Scan for the cell matching the given text and deliver its (x, y) coordinate at center. 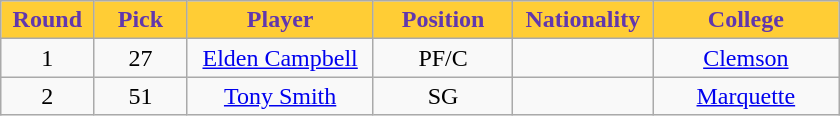
1 (48, 58)
Player (280, 20)
Round (48, 20)
Position (443, 20)
Marquette (746, 96)
Tony Smith (280, 96)
SG (443, 96)
51 (140, 96)
College (746, 20)
Nationality (583, 20)
Pick (140, 20)
Clemson (746, 58)
Elden Campbell (280, 58)
27 (140, 58)
2 (48, 96)
PF/C (443, 58)
